For the text-containing cell, return its midpoint in [X, Y] coordinate format. 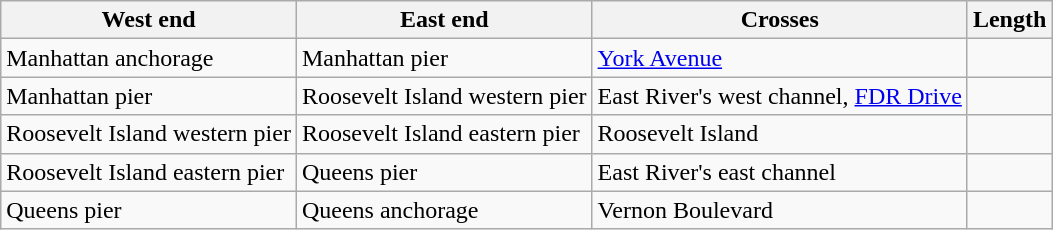
East River's west channel, FDR Drive [780, 96]
Roosevelt Island [780, 134]
York Avenue [780, 58]
Crosses [780, 20]
Length [1009, 20]
West end [149, 20]
East end [444, 20]
Manhattan anchorage [149, 58]
East River's east channel [780, 172]
Vernon Boulevard [780, 210]
Queens anchorage [444, 210]
